Locate the cell with the specified text and output its [x, y] center coordinate. 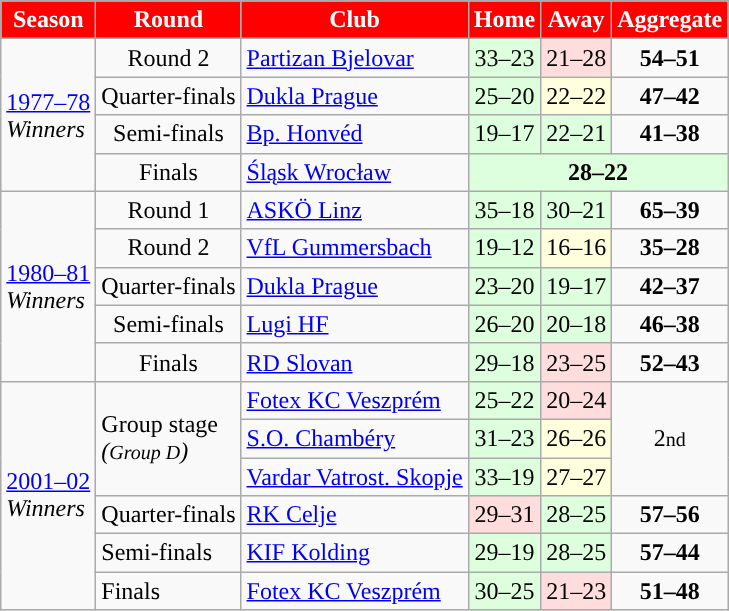
ASKÖ Linz [354, 210]
23–20 [504, 286]
Group stage(Group D) [168, 438]
RK Celje [354, 515]
Bp. Honvéd [354, 134]
57–44 [670, 553]
52–43 [670, 362]
S.O. Chambéry [354, 438]
26–26 [576, 438]
Śląsk Wrocław [354, 172]
30–21 [576, 210]
20–24 [576, 400]
Season [48, 20]
23–25 [576, 362]
Away [576, 20]
VfL Gummersbach [354, 248]
57–56 [670, 515]
29–18 [504, 362]
35–18 [504, 210]
21–23 [576, 591]
25–22 [504, 400]
26–20 [504, 324]
47–42 [670, 96]
2001–02 Winners [48, 495]
28–22 [598, 172]
41–38 [670, 134]
31–23 [504, 438]
54–51 [670, 58]
21–28 [576, 58]
20–18 [576, 324]
29–31 [504, 515]
22–21 [576, 134]
Vardar Vatrost. Skopje [354, 477]
33–19 [504, 477]
19–12 [504, 248]
1980–81 Winners [48, 286]
51–48 [670, 591]
2nd [670, 438]
29–19 [504, 553]
30–25 [504, 591]
16–16 [576, 248]
Round [168, 20]
Partizan Bjelovar [354, 58]
22–22 [576, 96]
Club [354, 20]
Home [504, 20]
33–23 [504, 58]
27–27 [576, 477]
46–38 [670, 324]
25–20 [504, 96]
Round 1 [168, 210]
KIF Kolding [354, 553]
Lugi HF [354, 324]
Aggregate [670, 20]
65–39 [670, 210]
1977–78 Winners [48, 115]
35–28 [670, 248]
RD Slovan [354, 362]
42–37 [670, 286]
